Extract the [x, y] coordinate from the center of the cell holding the provided text.  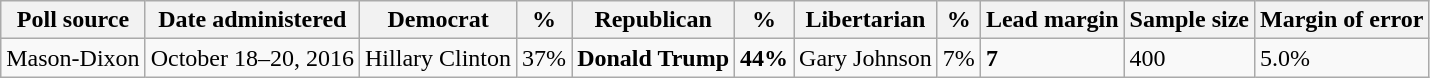
Date administered [252, 20]
Republican [654, 20]
Sample size [1189, 20]
44% [764, 58]
Gary Johnson [866, 58]
7 [1052, 58]
October 18–20, 2016 [252, 58]
Hillary Clinton [438, 58]
5.0% [1342, 58]
Donald Trump [654, 58]
Margin of error [1342, 20]
7% [958, 58]
Poll source [73, 20]
Libertarian [866, 20]
400 [1189, 58]
Lead margin [1052, 20]
Mason-Dixon [73, 58]
37% [544, 58]
Democrat [438, 20]
